Search for the cell housing the specified text and yield its [X, Y] center coordinate. 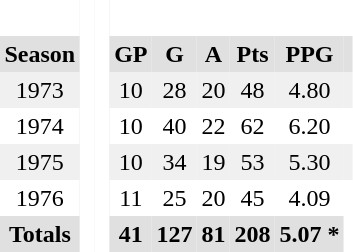
22 [214, 126]
41 [131, 234]
1975 [40, 162]
Pts [252, 54]
A [214, 54]
PPG [310, 54]
1974 [40, 126]
5.30 [310, 162]
127 [174, 234]
40 [174, 126]
4.09 [310, 198]
34 [174, 162]
62 [252, 126]
6.20 [310, 126]
19 [214, 162]
GP [131, 54]
11 [131, 198]
28 [174, 90]
1976 [40, 198]
81 [214, 234]
45 [252, 198]
1973 [40, 90]
4.80 [310, 90]
5.07 * [310, 234]
25 [174, 198]
Totals [40, 234]
48 [252, 90]
G [174, 54]
Season [40, 54]
53 [252, 162]
208 [252, 234]
